Return [X, Y] of the center of cell containing provided text 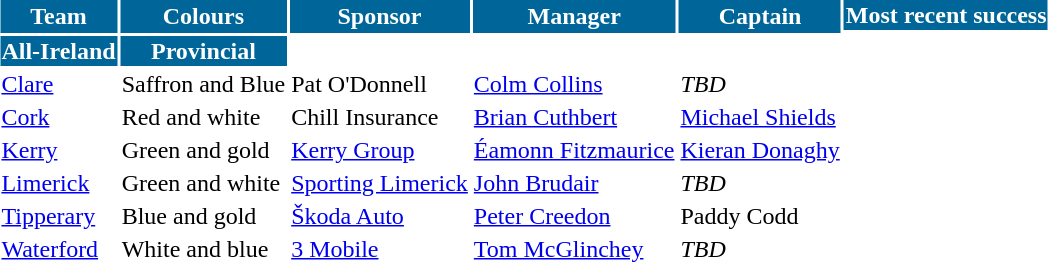
Kieran Donaghy [760, 150]
Colm Collins [574, 84]
Provincial [204, 51]
Paddy Codd [760, 216]
Limerick [58, 183]
Chill Insurance [380, 117]
Peter Creedon [574, 216]
Red and white [204, 117]
Saffron and Blue [204, 84]
Most recent success [946, 15]
Clare [58, 84]
Captain [760, 16]
Brian Cuthbert [574, 117]
All-Ireland [58, 51]
Sponsor [380, 16]
Colours [204, 16]
Team [58, 16]
John Brudair [574, 183]
Pat O'Donnell [380, 84]
Sporting Limerick [380, 183]
Cork [58, 117]
Manager [574, 16]
Tipperary [58, 216]
Green and white [204, 183]
Éamonn Fitzmaurice [574, 150]
Blue and gold [204, 216]
Kerry Group [380, 150]
Michael Shields [760, 117]
Škoda Auto [380, 216]
Kerry [58, 150]
Green and gold [204, 150]
